Locate the cell with the specified text and output its (X, Y) center coordinate. 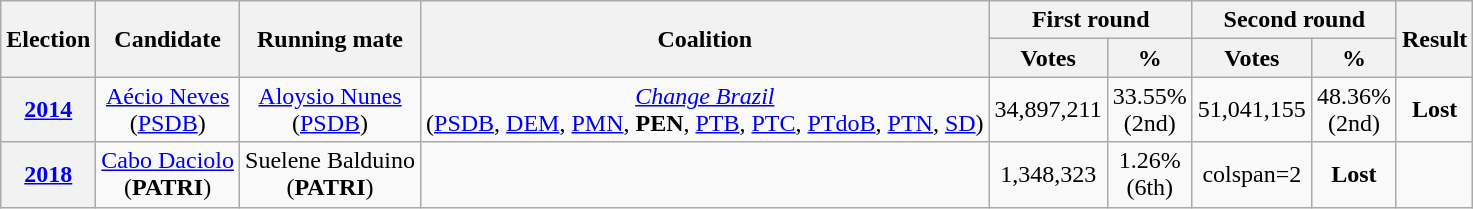
Suelene Balduino(PATRI) (330, 174)
First round (1090, 20)
48.36%(2nd) (1354, 110)
51,041,155 (1252, 110)
Second round (1294, 20)
colspan=2 (1252, 174)
Election (48, 39)
34,897,211 (1048, 110)
Aécio Neves(PSDB) (168, 110)
Coalition (706, 39)
1.26%(6th) (1150, 174)
Candidate (168, 39)
Aloysio Nunes(PSDB) (330, 110)
2014 (48, 110)
Change Brazil(PSDB, DEM, PMN, PEN, PTB, PTC, PTdoB, PTN, SD) (706, 110)
1,348,323 (1048, 174)
33.55%(2nd) (1150, 110)
2018 (48, 174)
Cabo Daciolo(PATRI) (168, 174)
Result (1434, 39)
Running mate (330, 39)
